Find where the given text appears and provide that cell's center as (X, Y) coordinate. 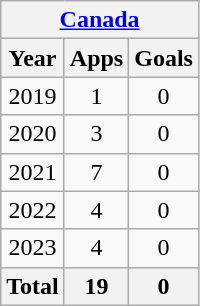
2019 (33, 96)
Total (33, 286)
7 (96, 172)
19 (96, 286)
2022 (33, 210)
Apps (96, 58)
2021 (33, 172)
2020 (33, 134)
3 (96, 134)
Goals (164, 58)
Year (33, 58)
2023 (33, 248)
1 (96, 96)
Canada (100, 20)
